Return the [X, Y] coordinate for the center point of the cell that contains the specified text.  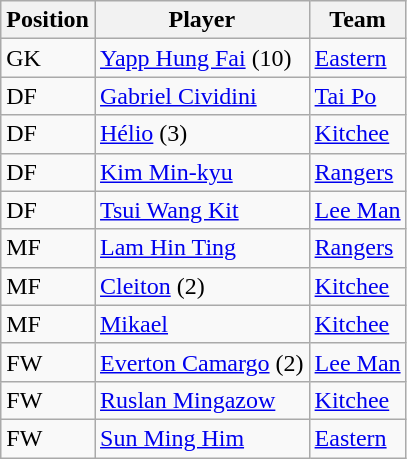
Lam Hin Ting [202, 248]
Tsui Wang Kit [202, 210]
Kim Min-kyu [202, 172]
Yapp Hung Fai (10) [202, 58]
GK [48, 58]
Tai Po [358, 96]
Ruslan Mingazow [202, 400]
Gabriel Cividini [202, 96]
Team [358, 20]
Hélio (3) [202, 134]
Cleiton (2) [202, 286]
Position [48, 20]
Sun Ming Him [202, 438]
Player [202, 20]
Mikael [202, 324]
Everton Camargo (2) [202, 362]
